Extract the (x, y) coordinate from the center of the cell holding the provided text.  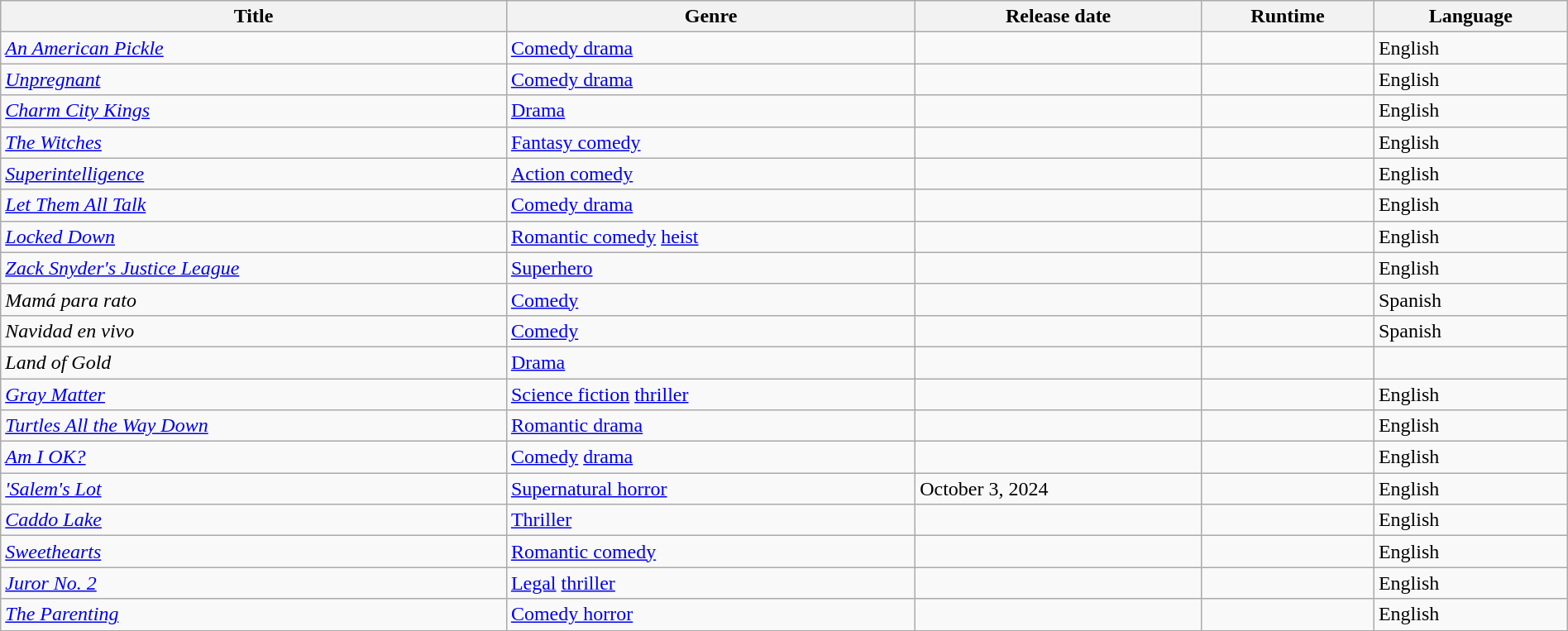
Gray Matter (254, 394)
Charm City Kings (254, 111)
Language (1470, 17)
Release date (1059, 17)
Mamá para rato (254, 299)
Comedy horror (710, 614)
Runtime (1288, 17)
Let Them All Talk (254, 205)
Superintelligence (254, 174)
Thriller (710, 520)
Locked Down (254, 237)
Romantic comedy heist (710, 237)
Juror No. 2 (254, 583)
'Salem's Lot (254, 489)
Science fiction thriller (710, 394)
Sweethearts (254, 552)
October 3, 2024 (1059, 489)
Romantic comedy (710, 552)
Unpregnant (254, 79)
Romantic drama (710, 426)
The Parenting (254, 614)
Zack Snyder's Justice League (254, 268)
Am I OK? (254, 457)
Turtles All the Way Down (254, 426)
Genre (710, 17)
Navidad en vivo (254, 331)
The Witches (254, 142)
Action comedy (710, 174)
An American Pickle (254, 48)
Caddo Lake (254, 520)
Superhero (710, 268)
Title (254, 17)
Supernatural horror (710, 489)
Land of Gold (254, 362)
Legal thriller (710, 583)
Fantasy comedy (710, 142)
